Pinpoint the cell where the given text exists, returning its [X, Y] midpoint coordinate. 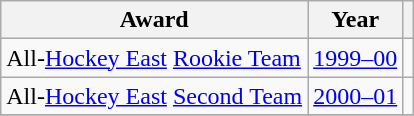
Award [154, 20]
2000–01 [356, 96]
All-Hockey East Rookie Team [154, 58]
1999–00 [356, 58]
Year [356, 20]
All-Hockey East Second Team [154, 96]
